Extract the [X, Y] coordinate from the center of the cell holding the provided text.  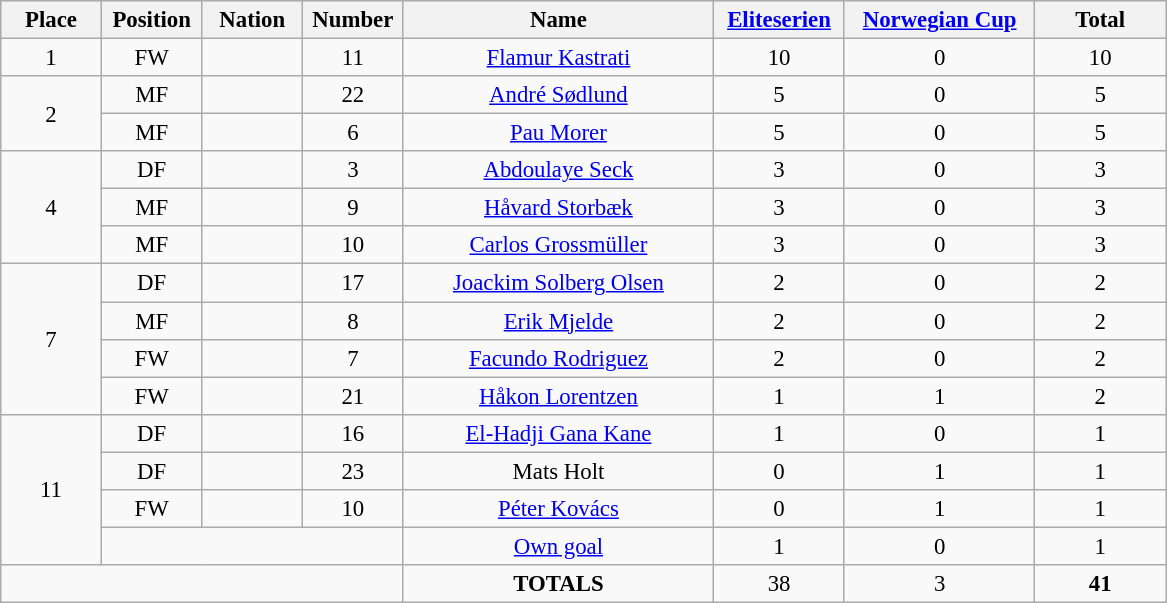
Nation [252, 20]
Mats Holt [558, 471]
Number [354, 20]
Péter Kovács [558, 509]
17 [354, 283]
El-Hadji Gana Kane [558, 433]
André Sødlund [558, 95]
9 [354, 208]
6 [354, 133]
Abdoulaye Seck [558, 170]
Håvard Storbæk [558, 208]
Place [52, 20]
Norwegian Cup [940, 20]
Erik Mjelde [558, 321]
41 [1100, 584]
Eliteserien [780, 20]
4 [52, 208]
Pau Morer [558, 133]
8 [354, 321]
Facundo Rodriguez [558, 358]
Joackim Solberg Olsen [558, 283]
23 [354, 471]
22 [354, 95]
Carlos Grossmüller [558, 245]
38 [780, 584]
Own goal [558, 546]
Total [1100, 20]
21 [354, 396]
Håkon Lorentzen [558, 396]
16 [354, 433]
Position [152, 20]
TOTALS [558, 584]
Name [558, 20]
Flamur Kastrati [558, 58]
